Determine the (x, y) coordinate at the center of the cell enclosing the given text.  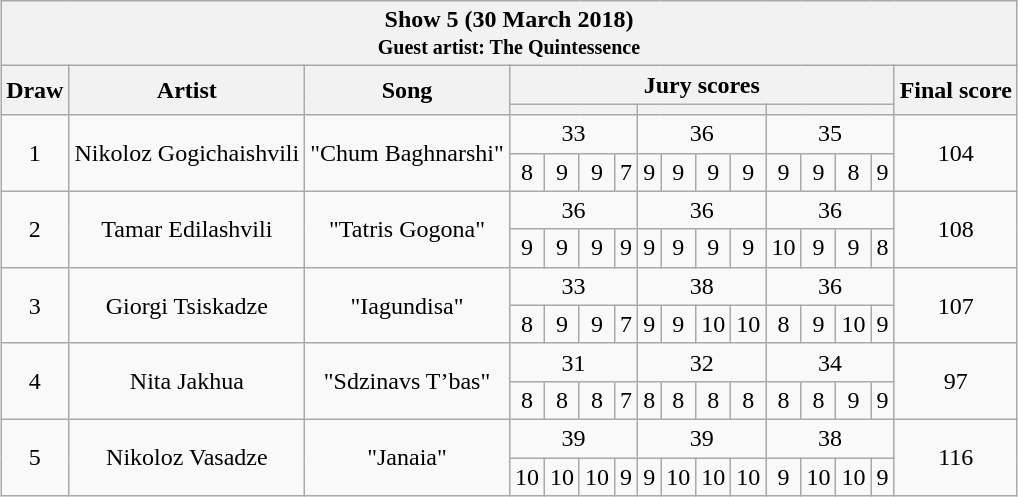
Show 5 (30 March 2018)Guest artist: The Quintessence (510, 34)
31 (573, 362)
108 (956, 229)
116 (956, 457)
Draw (35, 90)
104 (956, 153)
Nikoloz Gogichaishvili (187, 153)
"Janaia" (408, 457)
Nita Jakhua (187, 381)
"Tatris Gogona" (408, 229)
5 (35, 457)
Giorgi Tsiskadze (187, 305)
Jury scores (702, 85)
4 (35, 381)
Tamar Edilashvili (187, 229)
1 (35, 153)
35 (830, 134)
3 (35, 305)
32 (702, 362)
34 (830, 362)
"Sdzinavs T’bas" (408, 381)
Artist (187, 90)
Final score (956, 90)
"Iagundisa" (408, 305)
Nikoloz Vasadze (187, 457)
97 (956, 381)
Song (408, 90)
2 (35, 229)
107 (956, 305)
"Chum Baghnarshi" (408, 153)
